From the cell containing the given text, extract its center point as [X, Y] coordinate. 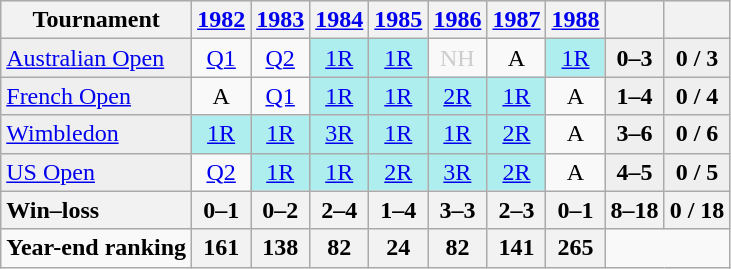
141 [516, 248]
0 / 3 [697, 58]
3–6 [634, 134]
1984 [340, 20]
Tournament [96, 20]
1982 [222, 20]
4–5 [634, 172]
2–3 [516, 210]
2–4 [340, 210]
Wimbledon [96, 134]
1985 [398, 20]
NH [458, 58]
1983 [280, 20]
1986 [458, 20]
0 / 5 [697, 172]
3–3 [458, 210]
1988 [576, 20]
0 / 4 [697, 96]
0 / 18 [697, 210]
0 / 6 [697, 134]
8–18 [634, 210]
161 [222, 248]
Win–loss [96, 210]
US Open [96, 172]
Australian Open [96, 58]
0–3 [634, 58]
138 [280, 248]
Year-end ranking [96, 248]
265 [576, 248]
French Open [96, 96]
0–2 [280, 210]
24 [398, 248]
1987 [516, 20]
